Find where the given text appears and provide that cell's center as (X, Y) coordinate. 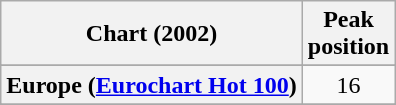
Europe (Eurochart Hot 100) (152, 85)
16 (348, 85)
Chart (2002) (152, 34)
Peakposition (348, 34)
